Provide the (x, y) coordinate of the cell's center where the given text is located.  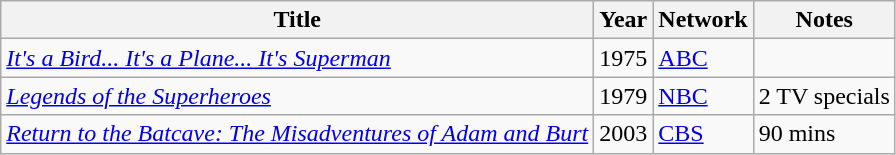
Legends of the Superheroes (298, 96)
It's a Bird... It's a Plane... It's Superman (298, 58)
NBC (703, 96)
90 mins (824, 134)
ABC (703, 58)
Return to the Batcave: The Misadventures of Adam and Burt (298, 134)
Year (624, 20)
CBS (703, 134)
2003 (624, 134)
1979 (624, 96)
Title (298, 20)
Notes (824, 20)
Network (703, 20)
2 TV specials (824, 96)
1975 (624, 58)
